Determine the [x, y] coordinate at the center of the cell enclosing the given text.  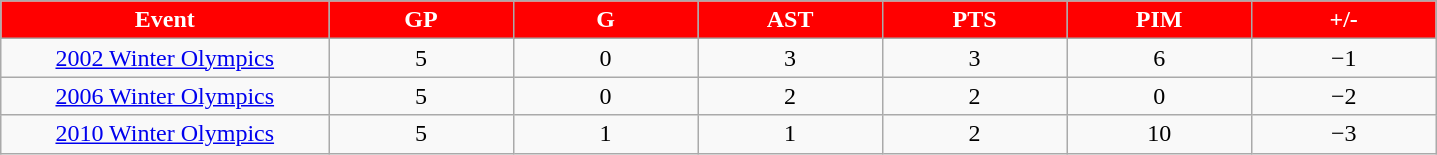
G [606, 20]
2006 Winter Olympics [165, 96]
−2 [1344, 96]
−1 [1344, 58]
PIM [1160, 20]
6 [1160, 58]
−3 [1344, 134]
2002 Winter Olympics [165, 58]
AST [790, 20]
2010 Winter Olympics [165, 134]
PTS [974, 20]
GP [422, 20]
+/- [1344, 20]
Event [165, 20]
10 [1160, 134]
